Return (X, Y) of the center of cell containing provided text 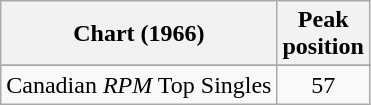
Chart (1966) (139, 34)
57 (323, 85)
Canadian RPM Top Singles (139, 85)
Peakposition (323, 34)
